Identify which cell holds the provided text, then report its [X, Y] central coordinate. 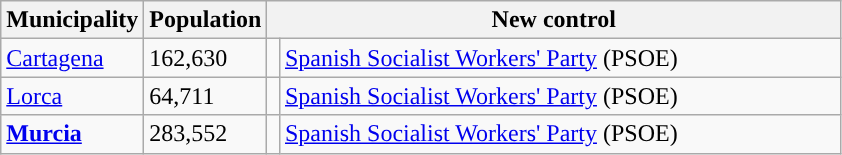
Municipality [72, 20]
Cartagena [72, 58]
Population [206, 20]
283,552 [206, 134]
New control [554, 20]
64,711 [206, 96]
162,630 [206, 58]
Murcia [72, 134]
Lorca [72, 96]
